Provide the (X, Y) coordinate of the cell's center where the given text is located.  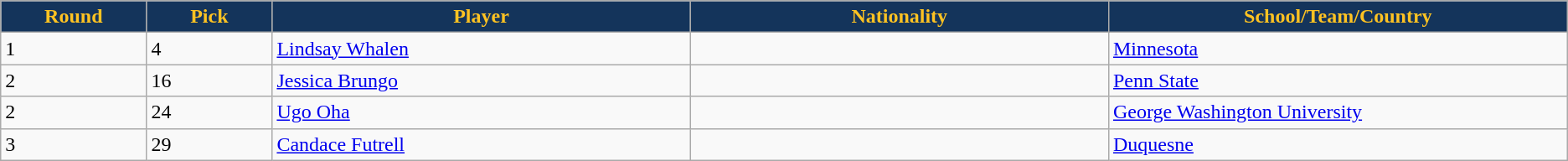
Minnesota (1338, 49)
George Washington University (1338, 112)
Player (481, 17)
4 (209, 49)
16 (209, 80)
3 (74, 144)
Duquesne (1338, 144)
24 (209, 112)
Lindsay Whalen (481, 49)
Ugo Oha (481, 112)
Jessica Brungo (481, 80)
Penn State (1338, 80)
Nationality (900, 17)
29 (209, 144)
Candace Futrell (481, 144)
School/Team/Country (1338, 17)
Pick (209, 17)
1 (74, 49)
Round (74, 17)
